For the text-containing cell, return its midpoint in [x, y] coordinate format. 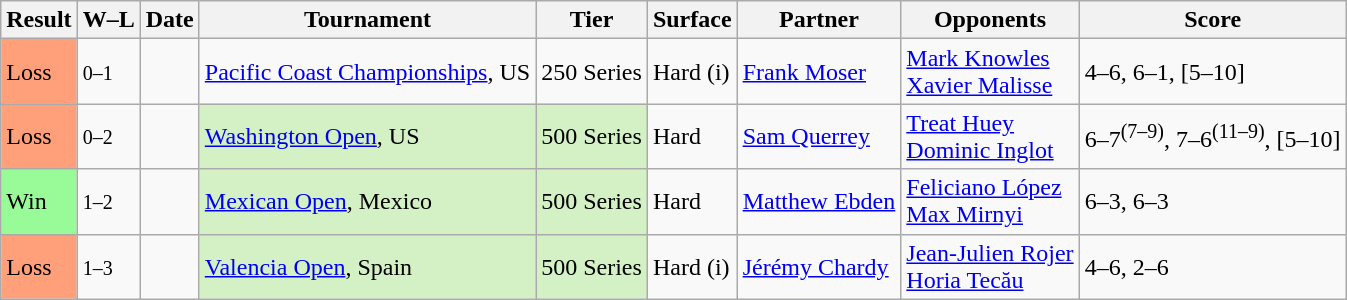
Valencia Open, Spain [367, 266]
0–1 [108, 72]
Result [39, 20]
Score [1212, 20]
Jérémy Chardy [819, 266]
Surface [692, 20]
Win [39, 202]
Treat Huey Dominic Inglot [990, 136]
Sam Querrey [819, 136]
Tournament [367, 20]
6–3, 6–3 [1212, 202]
W–L [108, 20]
Matthew Ebden [819, 202]
Mexican Open, Mexico [367, 202]
Washington Open, US [367, 136]
Tier [592, 20]
Date [170, 20]
Frank Moser [819, 72]
4–6, 2–6 [1212, 266]
250 Series [592, 72]
1–3 [108, 266]
Feliciano López Max Mirnyi [990, 202]
1–2 [108, 202]
Opponents [990, 20]
Partner [819, 20]
6–7(7–9), 7–6(11–9), [5–10] [1212, 136]
Pacific Coast Championships, US [367, 72]
Jean-Julien Rojer Horia Tecău [990, 266]
Mark Knowles Xavier Malisse [990, 72]
0–2 [108, 136]
4–6, 6–1, [5–10] [1212, 72]
